Return the (X, Y) coordinate for the center point of the cell that contains the specified text.  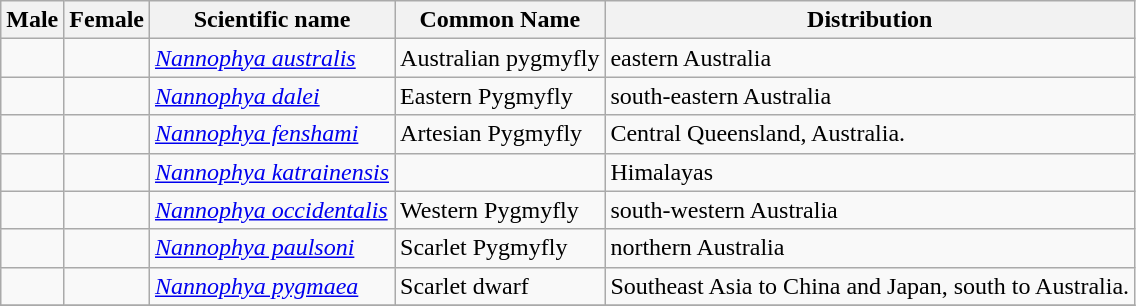
Female (107, 20)
Distribution (870, 20)
Artesian Pygmyfly (500, 134)
Nannophya occidentalis (272, 210)
south-western Australia (870, 210)
Nannophya dalei (272, 96)
Male (32, 20)
Eastern Pygmyfly (500, 96)
south-eastern Australia (870, 96)
Australian pygmyfly (500, 58)
Common Name (500, 20)
Himalayas (870, 172)
Nannophya paulsoni (272, 248)
Western Pygmyfly (500, 210)
Scarlet dwarf (500, 286)
Scarlet Pygmyfly (500, 248)
northern Australia (870, 248)
Nannophya katrainensis (272, 172)
Nannophya pygmaea (272, 286)
eastern Australia (870, 58)
Central Queensland, Australia. (870, 134)
Nannophya australis (272, 58)
Nannophya fenshami (272, 134)
Scientific name (272, 20)
Southeast Asia to China and Japan, south to Australia. (870, 286)
